Determine the (x, y) coordinate at the center of the cell enclosing the given text.  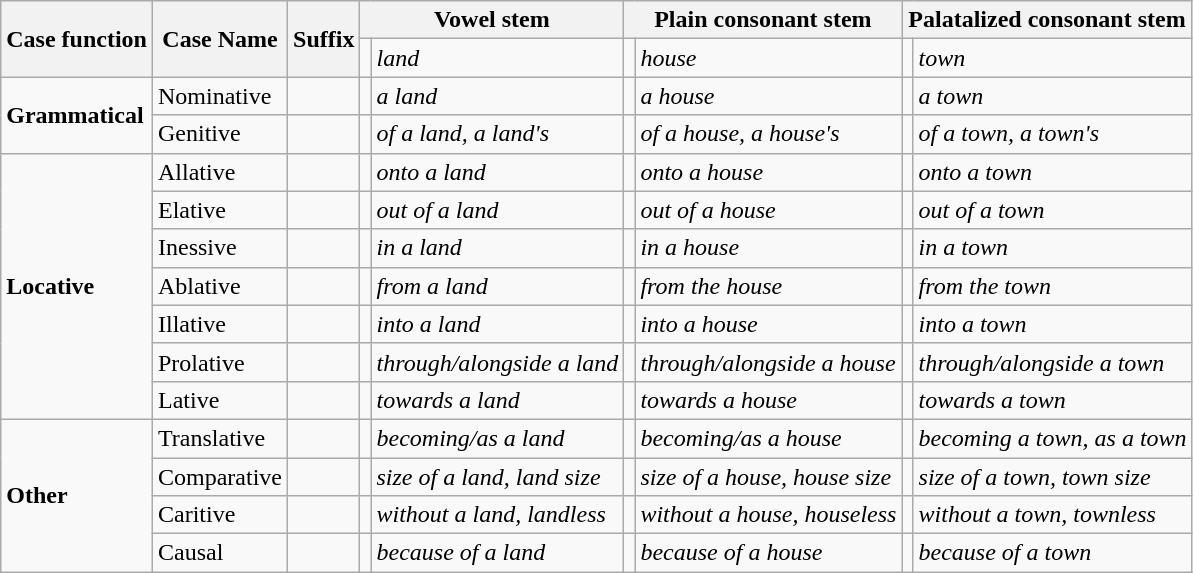
becoming/as a house (768, 438)
Genitive (220, 134)
because of a house (768, 553)
Locative (77, 286)
from the house (768, 286)
becoming a town, as a town (1052, 438)
Inessive (220, 248)
Comparative (220, 477)
without a house, houseless (768, 515)
through/alongside a town (1052, 362)
from the town (1052, 286)
town (1052, 58)
size of a house, house size (768, 477)
house (768, 58)
into a house (768, 324)
Plain consonant stem (763, 20)
in a town (1052, 248)
Grammatical (77, 115)
Nominative (220, 96)
towards a house (768, 400)
through/alongside a house (768, 362)
Translative (220, 438)
Vowel stem (492, 20)
because of a land (498, 553)
Palatalized consonant stem (1047, 20)
a town (1052, 96)
Case Name (220, 39)
Elative (220, 210)
a land (498, 96)
Causal (220, 553)
land (498, 58)
size of a land, land size (498, 477)
into a town (1052, 324)
out of a land (498, 210)
from a land (498, 286)
onto a land (498, 172)
Prolative (220, 362)
Suffix (324, 39)
without a town, townless (1052, 515)
towards a town (1052, 400)
becoming/as a land (498, 438)
onto a town (1052, 172)
onto a house (768, 172)
Caritive (220, 515)
in a house (768, 248)
Case function (77, 39)
into a land (498, 324)
of a land, a land's (498, 134)
Illative (220, 324)
Lative (220, 400)
without a land, landless (498, 515)
a house (768, 96)
through/alongside a land (498, 362)
Other (77, 495)
size of a town, town size (1052, 477)
because of a town (1052, 553)
Allative (220, 172)
in a land (498, 248)
out of a town (1052, 210)
towards a land (498, 400)
of a house, a house's (768, 134)
out of a house (768, 210)
of a town, a town's (1052, 134)
Ablative (220, 286)
